Return the [x, y] coordinate for the center point of the cell that contains the specified text.  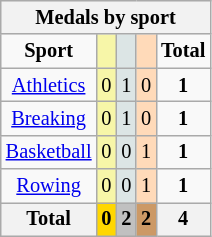
Breaking [49, 118]
Athletics [49, 85]
4 [183, 219]
Rowing [49, 186]
Basketball [49, 152]
Medals by sport [106, 17]
Sport [49, 51]
